Capture the cell that displays the provided text and extract its (X, Y) central coordinate. 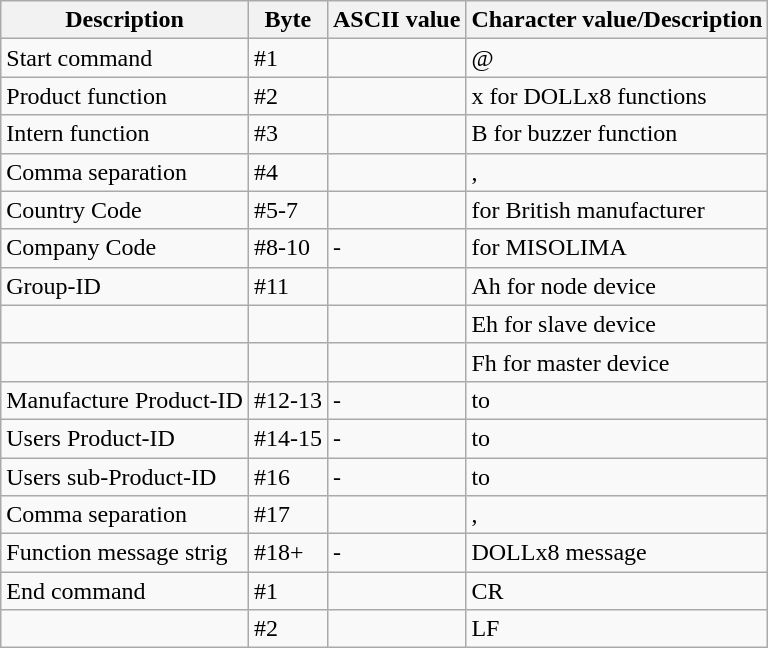
for MISOLIMA (617, 248)
#8-10 (288, 248)
Country Code (125, 210)
Product function (125, 96)
for British manufacturer (617, 210)
Manufacture Product-ID (125, 400)
#18+ (288, 553)
LF (617, 629)
Eh for slave device (617, 324)
Fh for master device (617, 362)
#3 (288, 134)
x for DOLLx8 functions (617, 96)
CR (617, 591)
#12-13 (288, 400)
#4 (288, 172)
#14-15 (288, 438)
Users sub-Product-ID (125, 477)
End command (125, 591)
Users Product-ID (125, 438)
Description (125, 20)
Byte (288, 20)
Function message strig (125, 553)
#11 (288, 286)
Group-ID (125, 286)
#5-7 (288, 210)
Intern function (125, 134)
Start command (125, 58)
DOLLx8 message (617, 553)
Ah for node device (617, 286)
#16 (288, 477)
Company Code (125, 248)
B for buzzer function (617, 134)
Character value/Description (617, 20)
@ (617, 58)
#17 (288, 515)
ASCII value (396, 20)
